Scan for the cell matching the given text and deliver its [x, y] coordinate at center. 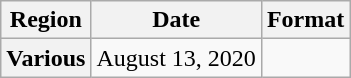
Region [46, 20]
August 13, 2020 [176, 58]
Date [176, 20]
Various [46, 58]
Format [305, 20]
